Capture the cell that displays the provided text and extract its (X, Y) central coordinate. 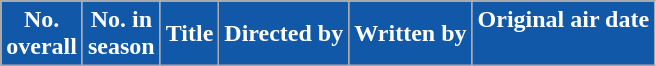
Title (190, 34)
No. inseason (121, 34)
Written by (410, 34)
Directed by (284, 34)
No.overall (42, 34)
Original air date (564, 34)
